Pinpoint the cell where the given text exists, returning its (X, Y) midpoint coordinate. 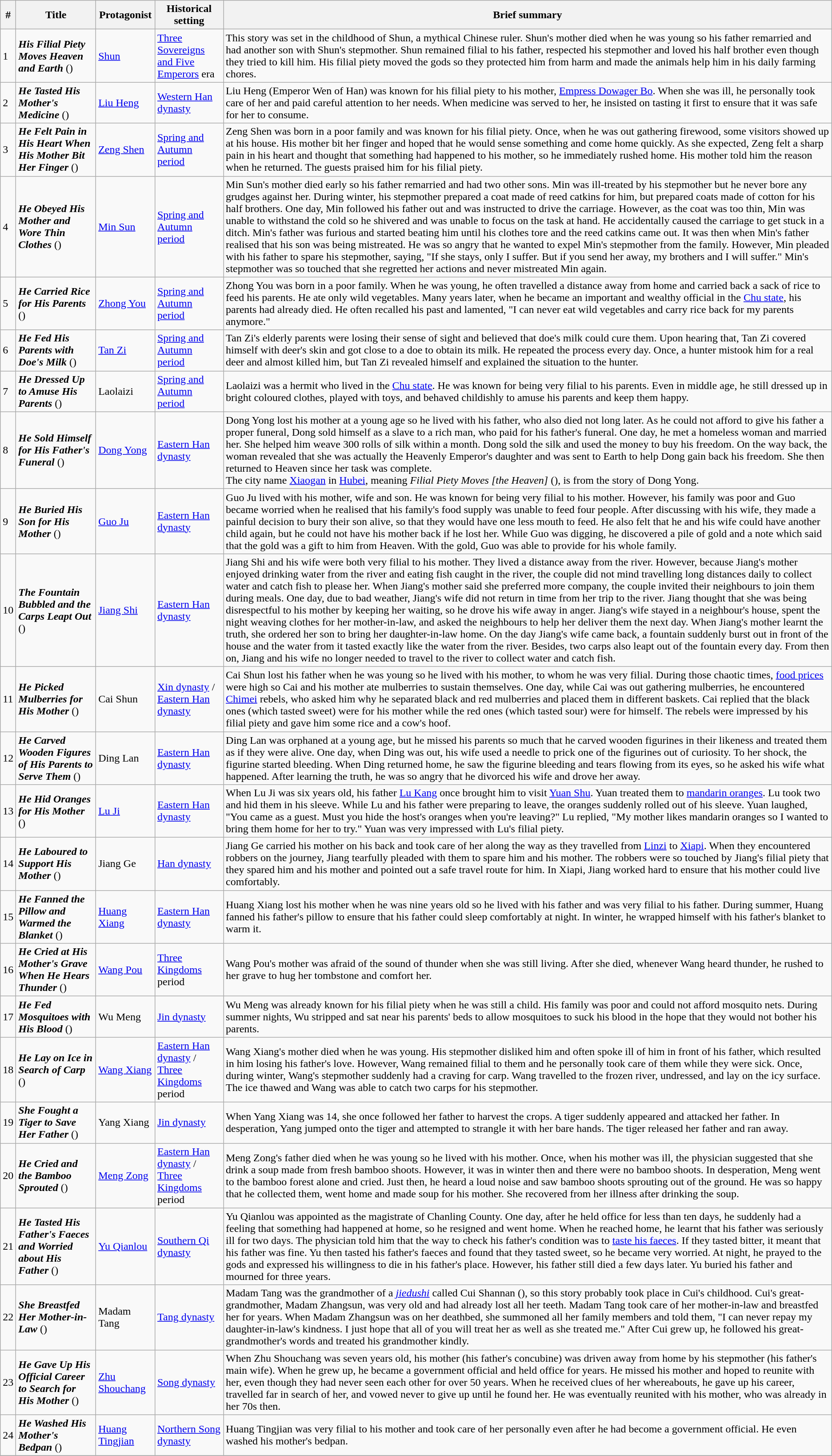
She Breastfed Her Mother-in-Law () (56, 1317)
He Dressed Up to Amuse His Parents () (56, 391)
He Carved Wooden Figures of His Parents to Serve Them () (56, 758)
4 (8, 227)
Wang Pou (125, 970)
He Carried Rice for His Parents () (56, 303)
10 (8, 610)
Western Han dynasty (189, 103)
Yang Xiang (125, 1123)
The Fountain Bubbled and the Carps Leapt Out () (56, 610)
20 (8, 1175)
2 (8, 103)
He Gave Up His Official Career to Search for His Mother () (56, 1382)
He Obeyed His Mother and Wore Thin Clothes () (56, 227)
He Lay on Ice in Search of Carp () (56, 1070)
He Felt Pain in His Heart When His Mother Bit Her Finger () (56, 149)
Protagonist (125, 15)
22 (8, 1317)
21 (8, 1247)
Tang dynasty (189, 1317)
Guo Ju (125, 521)
15 (8, 917)
6 (8, 350)
He Cried and the Bamboo Sprouted () (56, 1175)
He Buried His Son for His Mother () (56, 521)
14 (8, 864)
Tan Zi (125, 350)
Brief summary (528, 15)
Min Sun (125, 227)
Lu Ji (125, 811)
Northern Song dynasty (189, 1435)
Historical setting (189, 15)
Southern Qi dynasty (189, 1247)
5 (8, 303)
23 (8, 1382)
His Filial Piety Moves Heaven and Earth () (56, 56)
Liu Heng (125, 103)
He Fed Mosquitoes with His Blood () (56, 1017)
He Washed His Mother's Bedpan () (56, 1435)
Wang Xiang (125, 1070)
Zhong You (125, 303)
9 (8, 521)
She Fought a Tiger to Save Her Father () (56, 1123)
Zhu Shouchang (125, 1382)
Jiang Shi (125, 610)
He Hid Oranges for His Mother () (56, 811)
# (8, 15)
Wu Meng (125, 1017)
7 (8, 391)
3 (8, 149)
Dong Yong (125, 450)
Zeng Shen (125, 149)
8 (8, 450)
Title (56, 15)
He Laboured to Support His Mother () (56, 864)
Meng Zong (125, 1175)
Huang Tingjian (125, 1435)
Han dynasty (189, 864)
He Picked Mulberries for His Mother () (56, 699)
13 (8, 811)
17 (8, 1017)
24 (8, 1435)
He Sold Himself for His Father's Funeral () (56, 450)
1 (8, 56)
Cai Shun (125, 699)
Jiang Ge (125, 864)
He Cried at His Mother's Grave When He Hears Thunder () (56, 970)
He Tasted His Father's Faeces and Worried about His Father () (56, 1247)
11 (8, 699)
18 (8, 1070)
Xin dynasty / Eastern Han dynasty (189, 699)
12 (8, 758)
Ding Lan (125, 758)
Three Sovereigns and Five Emperors era (189, 56)
16 (8, 970)
Song dynasty (189, 1382)
Laolaizi (125, 391)
He Fed His Parents with Doe's Milk () (56, 350)
Huang Xiang (125, 917)
Three Kingdoms period (189, 970)
Yu Qianlou (125, 1247)
19 (8, 1123)
Shun (125, 56)
He Tasted His Mother's Medicine () (56, 103)
Madam Tang (125, 1317)
He Fanned the Pillow and Warmed the Blanket () (56, 917)
